Pinpoint the cell where the given text exists, returning its [x, y] midpoint coordinate. 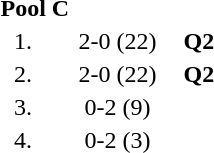
0-2 (9) [118, 107]
